Find where the given text appears and provide that cell's center as [x, y] coordinate. 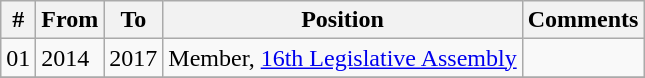
Comments [583, 20]
2014 [70, 58]
From [70, 20]
# [18, 20]
Position [342, 20]
2017 [134, 58]
To [134, 20]
01 [18, 58]
Member, 16th Legislative Assembly [342, 58]
